From the cell containing the given text, extract its center point as (X, Y) coordinate. 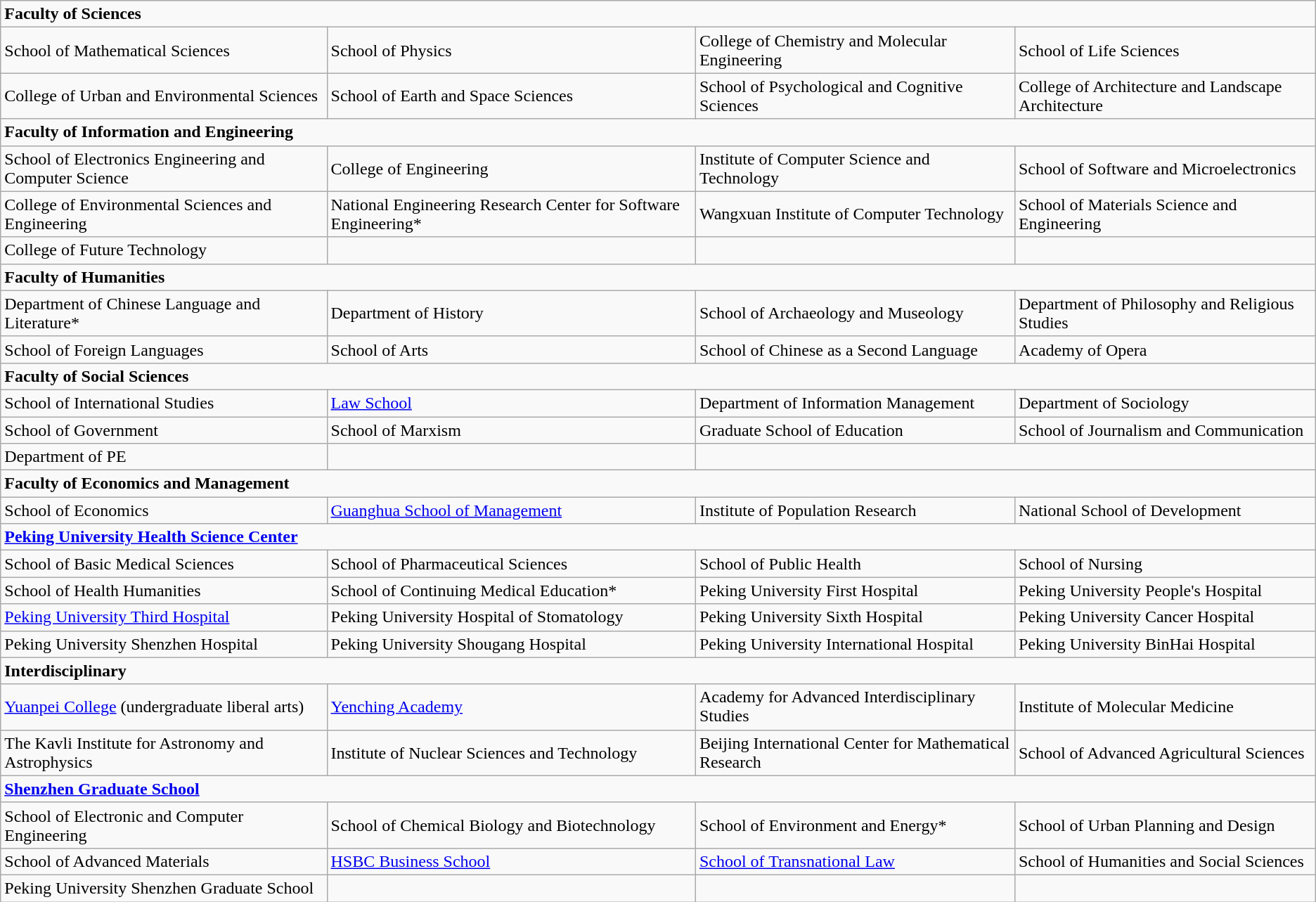
Shenzhen Graduate School (658, 789)
School of Pharmaceutical Sciences (511, 564)
School of Materials Science and Engineering (1165, 214)
Institute of Nuclear Sciences and Technology (511, 752)
School of Arts (511, 349)
School of Psychological and Cognitive Sciences (855, 96)
School of Life Sciences (1165, 51)
School of Software and Microelectronics (1165, 169)
Peking University International Hospital (855, 644)
School of Continuing Medical Education* (511, 591)
School of Advanced Agricultural Sciences (1165, 752)
College of Environmental Sciences and Engineering (164, 214)
School of International Studies (164, 403)
Peking University Shenzhen Hospital (164, 644)
Guanghua School of Management (511, 510)
School of Government (164, 430)
School of Public Health (855, 564)
School of Chemical Biology and Biotechnology (511, 825)
School of Economics (164, 510)
Faculty of Information and Engineering (658, 132)
School of Marxism (511, 430)
College of Urban and Environmental Sciences (164, 96)
School of Nursing (1165, 564)
Peking University First Hospital (855, 591)
Graduate School of Education (855, 430)
Interdisciplinary (658, 671)
School of Foreign Languages (164, 349)
School of Archaeology and Museology (855, 314)
Department of PE (164, 457)
School of Transnational Law (855, 861)
School of Advanced Materials (164, 861)
Peking University Third Hospital (164, 617)
Peking University Cancer Hospital (1165, 617)
Department of History (511, 314)
Department of Sociology (1165, 403)
School of Electronic and Computer Engineering (164, 825)
School of Physics (511, 51)
Peking University Hospital of Stomatology (511, 617)
National Engineering Research Center for Software Engineering* (511, 214)
Academy of Opera (1165, 349)
Peking University Shougang Hospital (511, 644)
Law School (511, 403)
College of Engineering (511, 169)
School of Basic Medical Sciences (164, 564)
The Kavli Institute for Astronomy and Astrophysics (164, 752)
School of Earth and Space Sciences (511, 96)
School of Urban Planning and Design (1165, 825)
School of Chinese as a Second Language (855, 349)
College of Future Technology (164, 250)
Peking University People's Hospital (1165, 591)
Peking University Health Science Center (658, 537)
Faculty of Humanities (658, 277)
Faculty of Sciences (658, 14)
Peking University Sixth Hospital (855, 617)
Institute of Population Research (855, 510)
Faculty of Economics and Management (658, 484)
Department of Information Management (855, 403)
Institute of Molecular Medicine (1165, 707)
Department of Chinese Language and Literature* (164, 314)
School of Health Humanities (164, 591)
National School of Development (1165, 510)
Department of Philosophy and Religious Studies (1165, 314)
Yuanpei College (undergraduate liberal arts) (164, 707)
Peking University BinHai Hospital (1165, 644)
Faculty of Social Sciences (658, 376)
School of Electronics Engineering and Computer Science (164, 169)
College of Architecture and Landscape Architecture (1165, 96)
School of Journalism and Communication (1165, 430)
School of Humanities and Social Sciences (1165, 861)
School of Mathematical Sciences (164, 51)
School of Environment and Energy* (855, 825)
HSBC Business School (511, 861)
Wangxuan Institute of Computer Technology (855, 214)
Yenching Academy (511, 707)
Institute of Computer Science and Technology (855, 169)
College of Chemistry and Molecular Engineering (855, 51)
Peking University Shenzhen Graduate School (164, 888)
Beijing International Center for Mathematical Research (855, 752)
Academy for Advanced Interdisciplinary Studies (855, 707)
